From the cell containing the given text, extract its center point as (X, Y) coordinate. 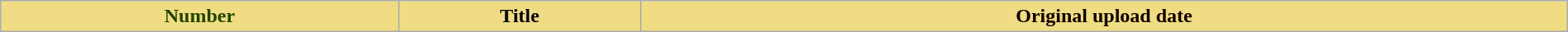
Original upload date (1105, 16)
Number (200, 16)
Title (519, 16)
